Detect which cell encompasses the target text, then output its (X, Y) center coordinate. 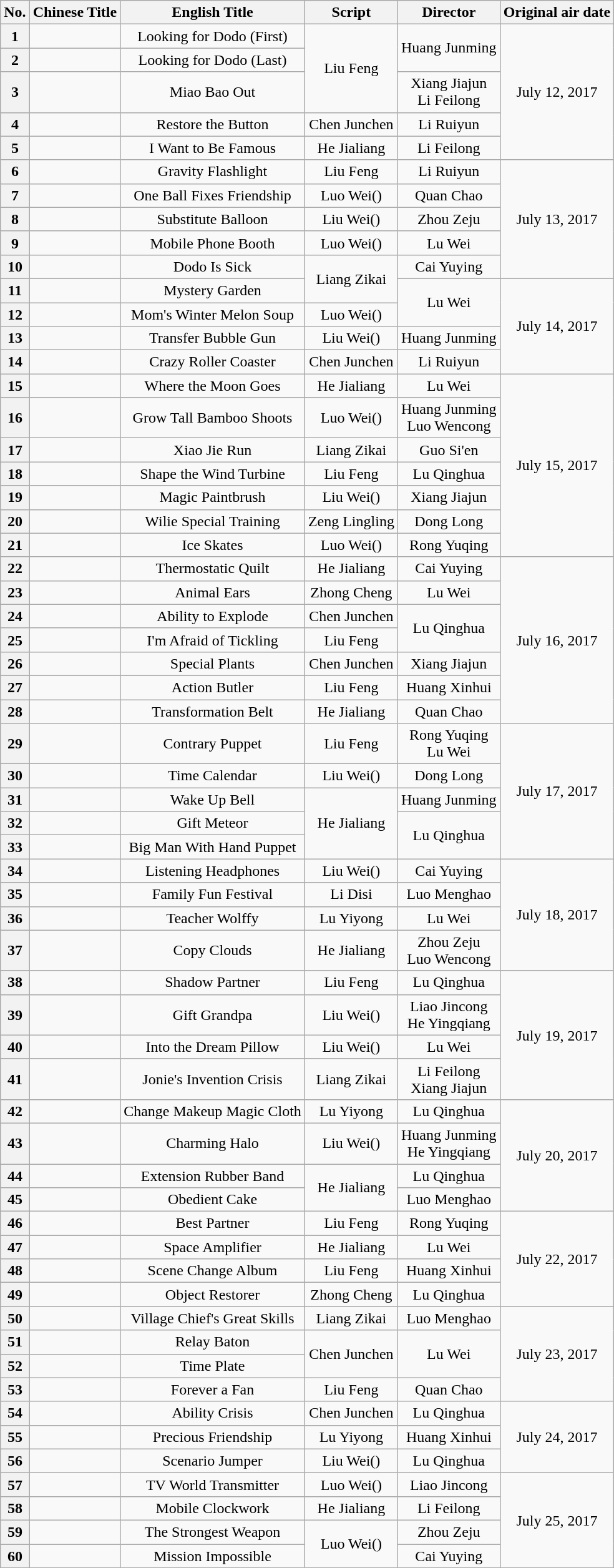
Thermostatic Quilt (213, 569)
Village Chief's Great Skills (213, 1318)
Huang JunmingLuo Wencong (449, 418)
51 (15, 1342)
36 (15, 918)
Change Makeup Magic Cloth (213, 1111)
35 (15, 894)
July 19, 2017 (557, 1035)
55 (15, 1437)
19 (15, 497)
58 (15, 1508)
12 (15, 314)
59 (15, 1532)
Listening Headphones (213, 871)
3 (15, 92)
8 (15, 219)
34 (15, 871)
29 (15, 744)
30 (15, 776)
28 (15, 711)
Grow Tall Bamboo Shoots (213, 418)
41 (15, 1079)
July 23, 2017 (557, 1354)
Action Butler (213, 687)
Crazy Roller Coaster (213, 362)
Wilie Special Training (213, 521)
17 (15, 450)
Where the Moon Goes (213, 386)
Scenario Jumper (213, 1461)
1 (15, 36)
Ability Crisis (213, 1413)
Restore the Button (213, 124)
Xiao Jie Run (213, 450)
Into the Dream Pillow (213, 1047)
Rong YuqingLu Wei (449, 744)
38 (15, 982)
11 (15, 290)
Special Plants (213, 664)
July 22, 2017 (557, 1259)
14 (15, 362)
Mission Impossible (213, 1556)
Ability to Explode (213, 616)
Time Plate (213, 1366)
23 (15, 592)
July 25, 2017 (557, 1520)
Mom's Winter Melon Soup (213, 314)
Substitute Balloon (213, 219)
18 (15, 474)
Xiang JiajunLi Feilong (449, 92)
Contrary Puppet (213, 744)
13 (15, 338)
Forever a Fan (213, 1389)
Script (351, 12)
Huang JunmingHe Yingqiang (449, 1144)
48 (15, 1271)
Jonie's Invention Crisis (213, 1079)
5 (15, 148)
Shape the Wind Turbine (213, 474)
9 (15, 243)
4 (15, 124)
15 (15, 386)
One Ball Fixes Friendship (213, 195)
Family Fun Festival (213, 894)
6 (15, 172)
Transformation Belt (213, 711)
26 (15, 664)
Best Partner (213, 1223)
25 (15, 640)
Director (449, 12)
39 (15, 1015)
Mobile Phone Booth (213, 243)
Mobile Clockwork (213, 1508)
July 13, 2017 (557, 219)
Obedient Cake (213, 1200)
Relay Baton (213, 1342)
Magic Paintbrush (213, 497)
50 (15, 1318)
Gift Meteor (213, 823)
Precious Friendship (213, 1437)
Miao Bao Out (213, 92)
33 (15, 847)
July 12, 2017 (557, 92)
10 (15, 267)
July 16, 2017 (557, 640)
I'm Afraid of Tickling (213, 640)
Big Man With Hand Puppet (213, 847)
37 (15, 950)
English Title (213, 12)
Looking for Dodo (First) (213, 36)
Gravity Flashlight (213, 172)
21 (15, 545)
July 14, 2017 (557, 326)
Time Calendar (213, 776)
44 (15, 1175)
60 (15, 1556)
16 (15, 418)
July 20, 2017 (557, 1155)
56 (15, 1461)
July 15, 2017 (557, 466)
Space Amplifier (213, 1247)
July 18, 2017 (557, 915)
Zhou ZejuLuo Wencong (449, 950)
Li FeilongXiang Jiajun (449, 1079)
TV World Transmitter (213, 1484)
52 (15, 1366)
Chinese Title (75, 12)
Looking for Dodo (Last) (213, 60)
Shadow Partner (213, 982)
No. (15, 12)
57 (15, 1484)
Object Restorer (213, 1295)
July 24, 2017 (557, 1437)
2 (15, 60)
46 (15, 1223)
Animal Ears (213, 592)
Original air date (557, 12)
Gift Grandpa (213, 1015)
I Want to Be Famous (213, 148)
7 (15, 195)
Li Disi (351, 894)
20 (15, 521)
Liao JincongHe Yingqiang (449, 1015)
24 (15, 616)
40 (15, 1047)
45 (15, 1200)
July 17, 2017 (557, 791)
Extension Rubber Band (213, 1175)
Ice Skates (213, 545)
31 (15, 800)
Copy Clouds (213, 950)
47 (15, 1247)
Zeng Lingling (351, 521)
32 (15, 823)
Guo Si'en (449, 450)
49 (15, 1295)
53 (15, 1389)
43 (15, 1144)
Liao Jincong (449, 1484)
The Strongest Weapon (213, 1532)
Transfer Bubble Gun (213, 338)
Charming Halo (213, 1144)
Scene Change Album (213, 1271)
Dodo Is Sick (213, 267)
Wake Up Bell (213, 800)
22 (15, 569)
54 (15, 1413)
42 (15, 1111)
Teacher Wolffy (213, 918)
Mystery Garden (213, 290)
27 (15, 687)
